Search for the cell housing the specified text and yield its (x, y) center coordinate. 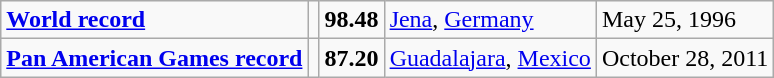
World record (154, 20)
98.48 (352, 20)
May 25, 1996 (684, 20)
Jena, Germany (490, 20)
Guadalajara, Mexico (490, 58)
87.20 (352, 58)
Pan American Games record (154, 58)
October 28, 2011 (684, 58)
